Identify which cell holds the provided text, then report its (x, y) central coordinate. 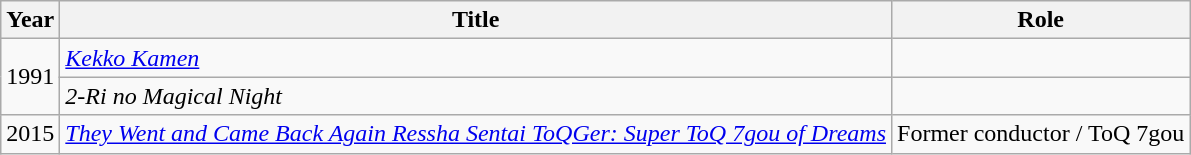
Kekko Kamen (476, 58)
Role (1041, 20)
Title (476, 20)
They Went and Came Back Again Ressha Sentai ToQGer: Super ToQ 7gou of Dreams (476, 134)
2-Ri no Magical Night (476, 96)
Former conductor / ToQ 7gou (1041, 134)
Year (30, 20)
1991 (30, 77)
2015 (30, 134)
